For the text-containing cell, return its midpoint in [X, Y] coordinate format. 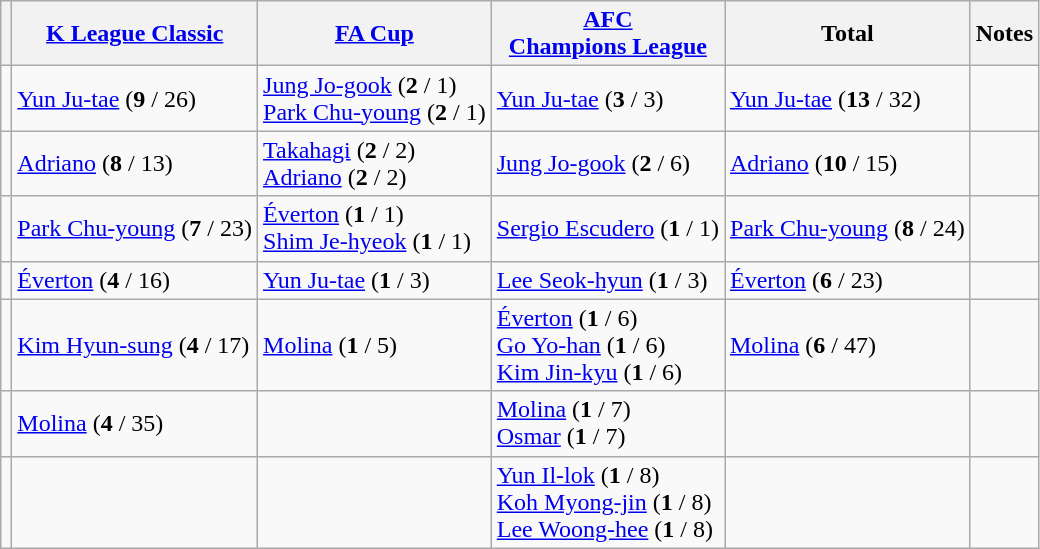
Éverton (1 / 1) Shim Je-hyeok (1 / 1) [375, 228]
Adriano (8 / 13) [135, 164]
K League Classic [135, 34]
Éverton (6 / 23) [847, 280]
Jung Jo-gook (2 / 1) Park Chu-young (2 / 1) [375, 98]
Molina (6 / 47) [847, 345]
Park Chu-young (7 / 23) [135, 228]
Yun Il-lok (1 / 8) Koh Myong-jin (1 / 8) Lee Woong-hee (1 / 8) [608, 502]
Park Chu-young (8 / 24) [847, 228]
Molina (1 / 5) [375, 345]
Kim Hyun-sung (4 / 17) [135, 345]
Yun Ju-tae (13 / 32) [847, 98]
Notes [1004, 34]
Molina (1 / 7) Osmar (1 / 7) [608, 424]
Total [847, 34]
Yun Ju-tae (9 / 26) [135, 98]
Éverton (1 / 6) Go Yo-han (1 / 6) Kim Jin-kyu (1 / 6) [608, 345]
FA Cup [375, 34]
AFCChampions League [608, 34]
Adriano (10 / 15) [847, 164]
Molina (4 / 35) [135, 424]
Takahagi (2 / 2) Adriano (2 / 2) [375, 164]
Lee Seok-hyun (1 / 3) [608, 280]
Yun Ju-tae (1 / 3) [375, 280]
Yun Ju-tae (3 / 3) [608, 98]
Éverton (4 / 16) [135, 280]
Sergio Escudero (1 / 1) [608, 228]
Jung Jo-gook (2 / 6) [608, 164]
